Scan for the cell matching the given text and deliver its [X, Y] coordinate at center. 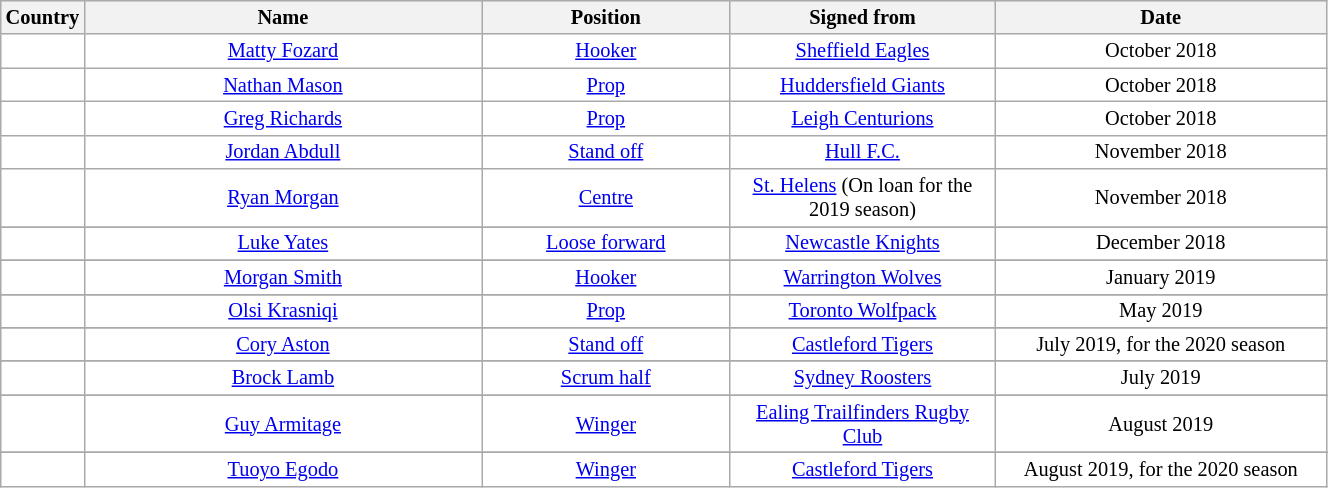
Country [42, 17]
December 2018 [1160, 243]
January 2019 [1160, 277]
Newcastle Knights [862, 243]
Hull F.C. [862, 152]
Scrum half [606, 378]
Olsi Krasniqi [283, 311]
Greg Richards [283, 118]
July 2019, for the 2020 season [1160, 344]
Toronto Wolfpack [862, 311]
Name [283, 17]
Huddersfield Giants [862, 85]
St. Helens (On loan for the 2019 season) [862, 198]
August 2019, for the 2020 season [1160, 469]
Guy Armitage [283, 424]
Date [1160, 17]
Signed from [862, 17]
Position [606, 17]
Ealing Trailfinders Rugby Club [862, 424]
Matty Fozard [283, 51]
Leigh Centurions [862, 118]
July 2019 [1160, 378]
Centre [606, 198]
Luke Yates [283, 243]
Warrington Wolves [862, 277]
Nathan Mason [283, 85]
May 2019 [1160, 311]
Brock Lamb [283, 378]
Ryan Morgan [283, 198]
Morgan Smith [283, 277]
Sheffield Eagles [862, 51]
Cory Aston [283, 344]
August 2019 [1160, 424]
Loose forward [606, 243]
Jordan Abdull [283, 152]
Tuoyo Egodo [283, 469]
Sydney Roosters [862, 378]
